For the text-containing cell, return its midpoint in (X, Y) coordinate format. 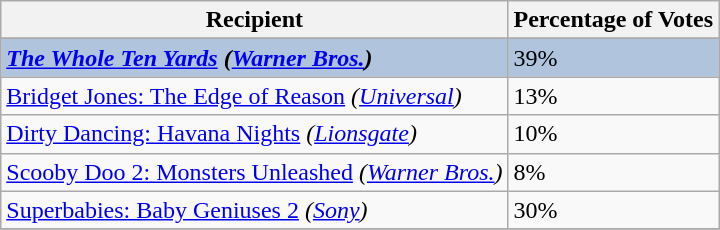
Bridget Jones: The Edge of Reason (Universal) (254, 96)
Scooby Doo 2: Monsters Unleashed (Warner Bros.) (254, 172)
Dirty Dancing: Havana Nights (Lionsgate) (254, 134)
Percentage of Votes (614, 20)
8% (614, 172)
10% (614, 134)
Recipient (254, 20)
13% (614, 96)
39% (614, 58)
30% (614, 210)
Superbabies: Baby Geniuses 2 (Sony) (254, 210)
The Whole Ten Yards (Warner Bros.) (254, 58)
